Locate the cell with the specified text and output its [X, Y] center coordinate. 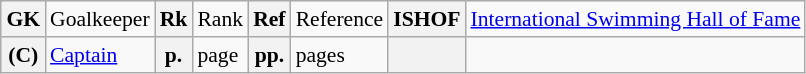
Ref [269, 19]
Captain [100, 55]
pages [340, 55]
Reference [340, 19]
ISHOF [426, 19]
page [220, 55]
GK [23, 19]
pp. [269, 55]
(C) [23, 55]
p. [174, 55]
International Swimming Hall of Fame [636, 19]
Rk [174, 19]
Rank [220, 19]
Goalkeeper [100, 19]
